From the cell containing the given text, extract its center point as (x, y) coordinate. 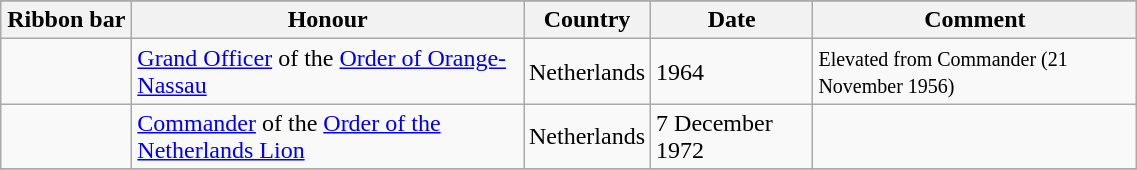
Grand Officer of the Order of Orange-Nassau (328, 72)
Comment (975, 20)
Honour (328, 20)
Ribbon bar (66, 20)
Country (588, 20)
Date (732, 20)
Elevated from Commander (21 November 1956) (975, 72)
1964 (732, 72)
Commander of the Order of the Netherlands Lion (328, 136)
7 December 1972 (732, 136)
